Identify which cell holds the provided text, then report its (X, Y) central coordinate. 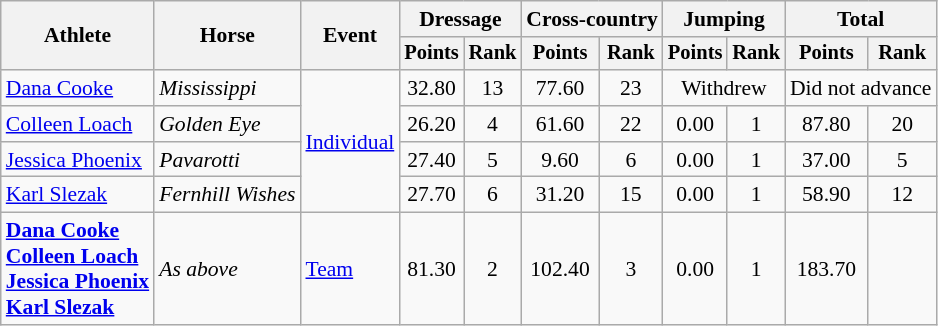
37.00 (826, 160)
183.70 (826, 269)
61.60 (560, 124)
Dana CookeColleen LoachJessica PhoenixKarl Slezak (78, 269)
Did not advance (861, 88)
12 (902, 195)
Karl Slezak (78, 195)
58.90 (826, 195)
31.20 (560, 195)
Jumping (724, 19)
Colleen Loach (78, 124)
13 (493, 88)
9.60 (560, 160)
27.70 (431, 195)
Horse (227, 36)
Event (350, 36)
Athlete (78, 36)
Fernhill Wishes (227, 195)
Total (861, 19)
15 (631, 195)
Dana Cooke (78, 88)
Mississippi (227, 88)
27.40 (431, 160)
22 (631, 124)
Jessica Phoenix (78, 160)
87.80 (826, 124)
2 (493, 269)
Golden Eye (227, 124)
20 (902, 124)
As above (227, 269)
26.20 (431, 124)
3 (631, 269)
Individual (350, 141)
Team (350, 269)
23 (631, 88)
102.40 (560, 269)
81.30 (431, 269)
32.80 (431, 88)
4 (493, 124)
Cross-country (592, 19)
77.60 (560, 88)
Pavarotti (227, 160)
Dressage (460, 19)
Withdrew (724, 88)
